Determine the (x, y) coordinate at the center of the cell enclosing the given text.  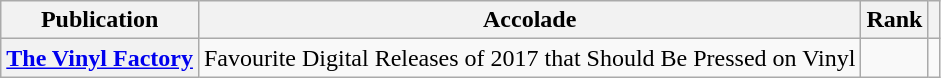
The Vinyl Factory (100, 58)
Accolade (529, 20)
Publication (100, 20)
Rank (894, 20)
Favourite Digital Releases of 2017 that Should Be Pressed on Vinyl (529, 58)
